Determine the [x, y] coordinate at the center of the cell enclosing the given text.  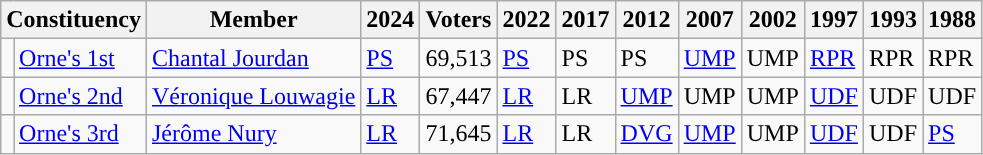
Orne's 1st [80, 58]
71,645 [458, 134]
2017 [586, 20]
Voters [458, 20]
2022 [526, 20]
Orne's 2nd [80, 96]
2002 [772, 20]
Chantal Jourdan [253, 58]
2007 [710, 20]
DVG [646, 134]
69,513 [458, 58]
1988 [952, 20]
Véronique Louwagie [253, 96]
Orne's 3rd [80, 134]
Jérôme Nury [253, 134]
Member [253, 20]
2012 [646, 20]
Constituency [74, 20]
1997 [834, 20]
1993 [892, 20]
2024 [390, 20]
67,447 [458, 96]
